Search for the cell housing the specified text and yield its (x, y) center coordinate. 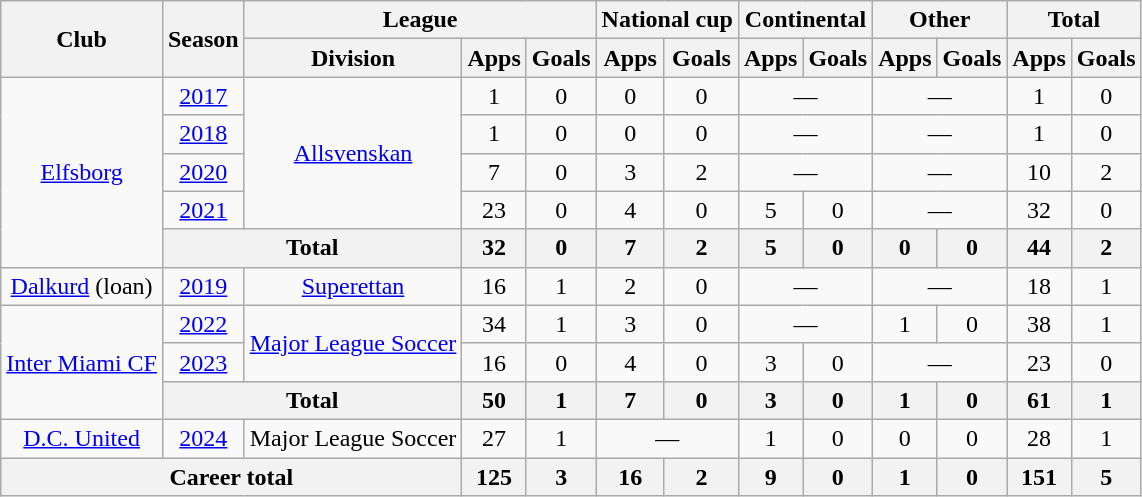
Division (353, 58)
Elfsborg (82, 172)
Superettan (353, 286)
27 (494, 438)
Dalkurd (loan) (82, 286)
151 (1039, 477)
44 (1039, 248)
38 (1039, 324)
Continental (805, 20)
9 (770, 477)
D.C. United (82, 438)
Season (203, 39)
2017 (203, 96)
18 (1039, 286)
50 (494, 400)
2020 (203, 172)
League (420, 20)
Other (940, 20)
2019 (203, 286)
2018 (203, 134)
61 (1039, 400)
2021 (203, 210)
2022 (203, 324)
Career total (232, 477)
Club (82, 39)
Allsvenskan (353, 153)
2024 (203, 438)
125 (494, 477)
National cup (667, 20)
28 (1039, 438)
34 (494, 324)
10 (1039, 172)
2023 (203, 362)
Inter Miami CF (82, 362)
